Detect which cell encompasses the target text, then output its (x, y) center coordinate. 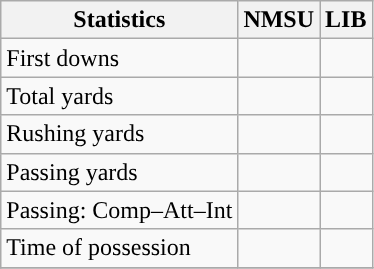
Passing: Comp–Att–Int (120, 210)
Rushing yards (120, 134)
LIB (346, 20)
NMSU (279, 20)
First downs (120, 58)
Total yards (120, 96)
Passing yards (120, 172)
Statistics (120, 20)
Time of possession (120, 248)
